Capture the cell that displays the provided text and extract its (x, y) central coordinate. 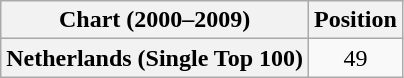
Chart (2000–2009) (155, 20)
Netherlands (Single Top 100) (155, 58)
49 (356, 58)
Position (356, 20)
